Capture the cell that displays the provided text and extract its (X, Y) central coordinate. 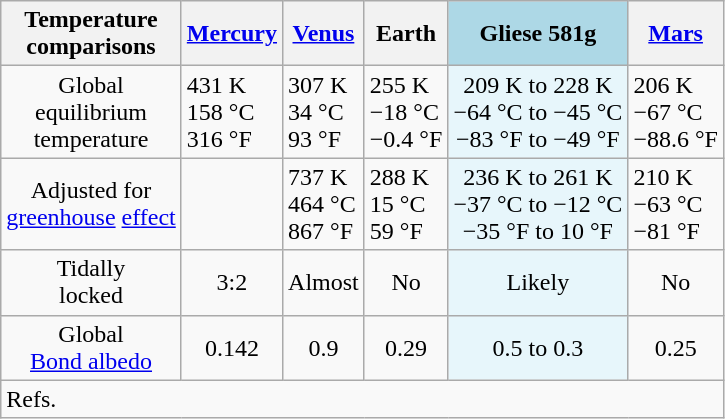
Mercury (232, 34)
Likely (538, 282)
Gliese 581g (538, 34)
255 K −18 °C−0.4 °F (406, 112)
0.9 (324, 348)
Refs. (362, 399)
Earth (406, 34)
Mars (676, 34)
206 K −67 °C−88.6 °F (676, 112)
Globalequilibrium temperature (92, 112)
3:2 (232, 282)
Almost (324, 282)
0.142 (232, 348)
288 K 15 °C59 °F (406, 204)
209 K to 228 K−64 °C to −45 °C−83 °F to −49 °F (538, 112)
Global Bond albedo (92, 348)
0.5 to 0.3 (538, 348)
Tidally locked (92, 282)
737 K 464 °C867 °F (324, 204)
307 K 34 °C 93 °F (324, 112)
0.25 (676, 348)
Adjusted forgreenhouse effect (92, 204)
Temperaturecomparisons (92, 34)
0.29 (406, 348)
Venus (324, 34)
236 K to 261 K −37 °C to −12 °C −35 °F to 10 °F (538, 204)
210 K −63 °C−81 °F (676, 204)
431 K 158 °C 316 °F (232, 112)
